Find where the given text appears and provide that cell's center as [x, y] coordinate. 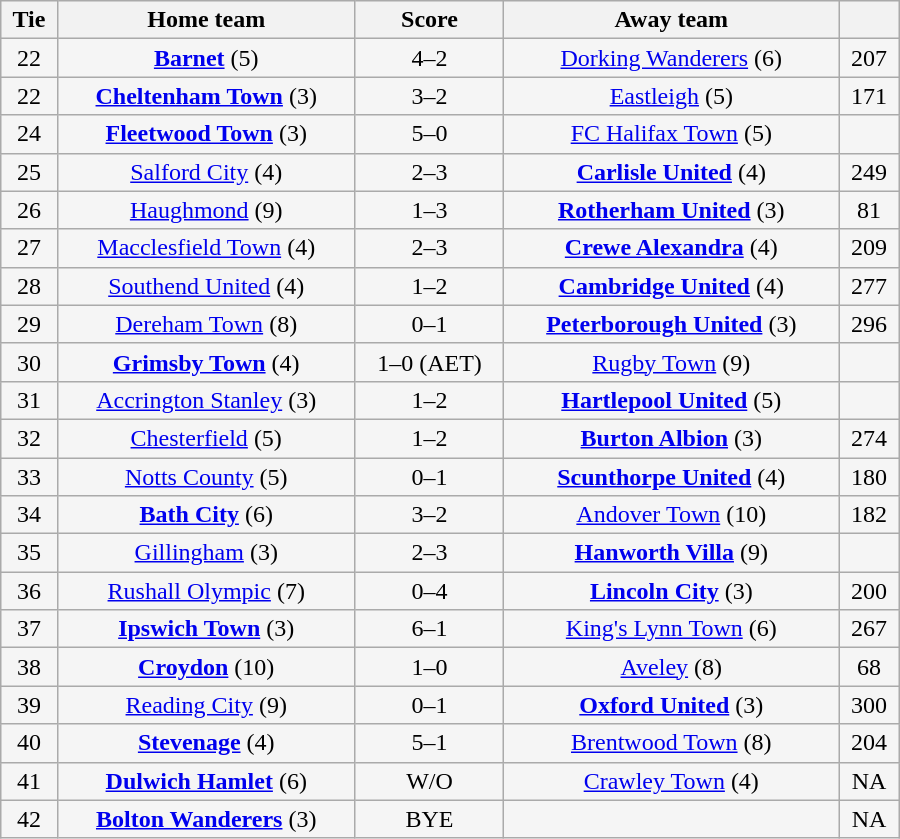
Reading City (9) [206, 705]
FC Halifax Town (5) [672, 134]
Away team [672, 20]
Salford City (4) [206, 172]
Carlisle United (4) [672, 172]
25 [29, 172]
Gillingham (3) [206, 553]
Dulwich Hamlet (6) [206, 781]
28 [29, 286]
38 [29, 667]
Rugby Town (9) [672, 362]
277 [869, 286]
Lincoln City (3) [672, 591]
Cheltenham Town (3) [206, 96]
39 [29, 705]
Rotherham United (3) [672, 210]
182 [869, 515]
Bath City (6) [206, 515]
Hanworth Villa (9) [672, 553]
Chesterfield (5) [206, 438]
68 [869, 667]
Brentwood Town (8) [672, 743]
Crawley Town (4) [672, 781]
81 [869, 210]
Dorking Wanderers (6) [672, 58]
Barnet (5) [206, 58]
180 [869, 477]
Peterborough United (3) [672, 324]
267 [869, 629]
40 [29, 743]
42 [29, 819]
0–4 [429, 591]
Southend United (4) [206, 286]
Burton Albion (3) [672, 438]
Tie [29, 20]
249 [869, 172]
Hartlepool United (5) [672, 400]
Andover Town (10) [672, 515]
171 [869, 96]
34 [29, 515]
36 [29, 591]
Rushall Olympic (7) [206, 591]
1–0 [429, 667]
Notts County (5) [206, 477]
35 [29, 553]
Grimsby Town (4) [206, 362]
300 [869, 705]
Aveley (8) [672, 667]
31 [29, 400]
26 [29, 210]
4–2 [429, 58]
296 [869, 324]
200 [869, 591]
Macclesfield Town (4) [206, 248]
274 [869, 438]
41 [29, 781]
29 [29, 324]
Stevenage (4) [206, 743]
1–3 [429, 210]
Ipswich Town (3) [206, 629]
207 [869, 58]
Accrington Stanley (3) [206, 400]
Croydon (10) [206, 667]
1–0 (AET) [429, 362]
King's Lynn Town (6) [672, 629]
204 [869, 743]
Crewe Alexandra (4) [672, 248]
BYE [429, 819]
33 [29, 477]
5–0 [429, 134]
W/O [429, 781]
24 [29, 134]
209 [869, 248]
Oxford United (3) [672, 705]
Bolton Wanderers (3) [206, 819]
Score [429, 20]
32 [29, 438]
Scunthorpe United (4) [672, 477]
27 [29, 248]
5–1 [429, 743]
Eastleigh (5) [672, 96]
6–1 [429, 629]
30 [29, 362]
Haughmond (9) [206, 210]
Fleetwood Town (3) [206, 134]
37 [29, 629]
Cambridge United (4) [672, 286]
Dereham Town (8) [206, 324]
Home team [206, 20]
